Extract the (X, Y) coordinate from the center of the cell holding the provided text.  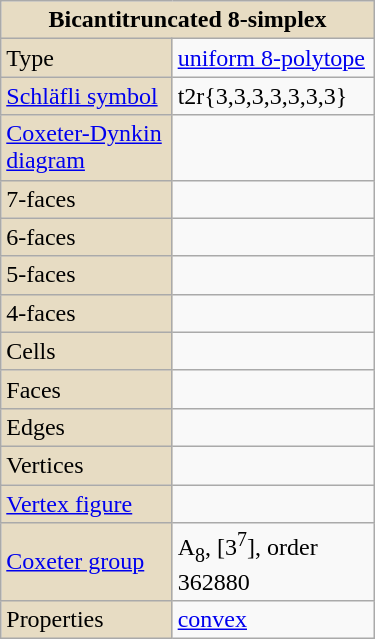
Bicantitruncated 8-simplex (188, 20)
t2r{3,3,3,3,3,3,3} (273, 96)
Vertices (86, 465)
A8, [37], order 362880 (273, 562)
Cells (86, 351)
Vertex figure (86, 503)
Coxeter-Dynkin diagram (86, 148)
5-faces (86, 275)
Type (86, 58)
Coxeter group (86, 562)
uniform 8-polytope (273, 58)
7-faces (86, 199)
6-faces (86, 237)
4-faces (86, 313)
Properties (86, 619)
convex (273, 619)
Edges (86, 427)
Schläfli symbol (86, 96)
Faces (86, 389)
